Provide the [x, y] coordinate of the cell's center where the given text is located.  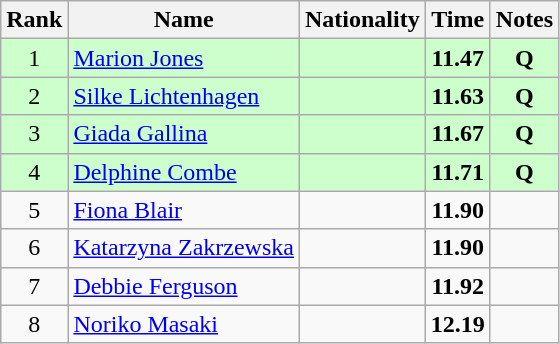
Nationality [362, 20]
Delphine Combe [184, 172]
Name [184, 20]
Marion Jones [184, 58]
Noriko Masaki [184, 324]
Time [458, 20]
Rank [34, 20]
8 [34, 324]
Fiona Blair [184, 210]
11.47 [458, 58]
Giada Gallina [184, 134]
11.71 [458, 172]
7 [34, 286]
3 [34, 134]
2 [34, 96]
12.19 [458, 324]
11.67 [458, 134]
11.92 [458, 286]
Katarzyna Zakrzewska [184, 248]
Debbie Ferguson [184, 286]
1 [34, 58]
6 [34, 248]
Notes [524, 20]
5 [34, 210]
4 [34, 172]
11.63 [458, 96]
Silke Lichtenhagen [184, 96]
